Return the [X, Y] coordinate for the center point of the cell that contains the specified text.  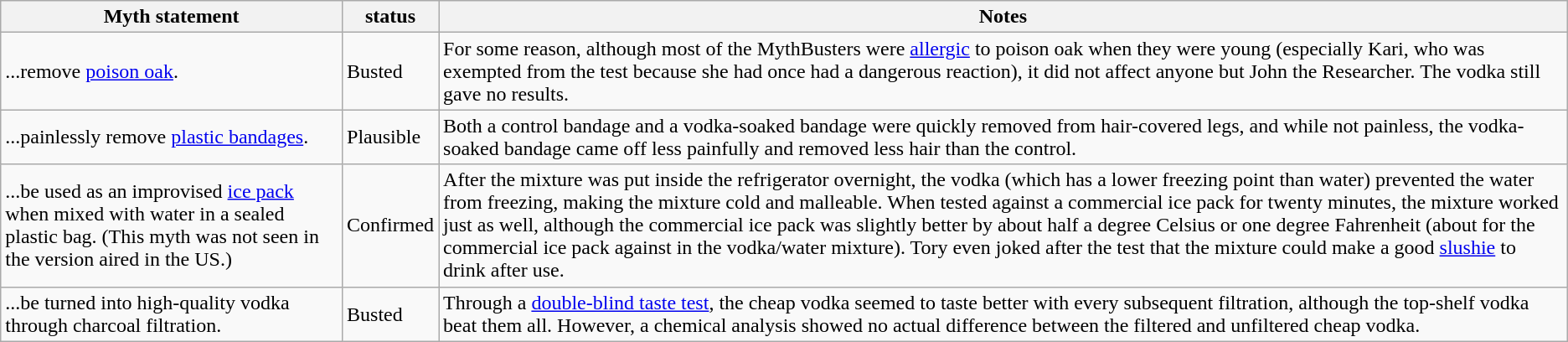
...be turned into high-quality vodka through charcoal filtration. [172, 313]
Myth statement [172, 17]
...remove poison oak. [172, 71]
Confirmed [390, 225]
status [390, 17]
...be used as an improvised ice pack when mixed with water in a sealed plastic bag. (This myth was not seen in the version aired in the US.) [172, 225]
Plausible [390, 137]
Notes [1003, 17]
...painlessly remove plastic bandages. [172, 137]
